Extract the (X, Y) coordinate from the center of the cell holding the provided text.  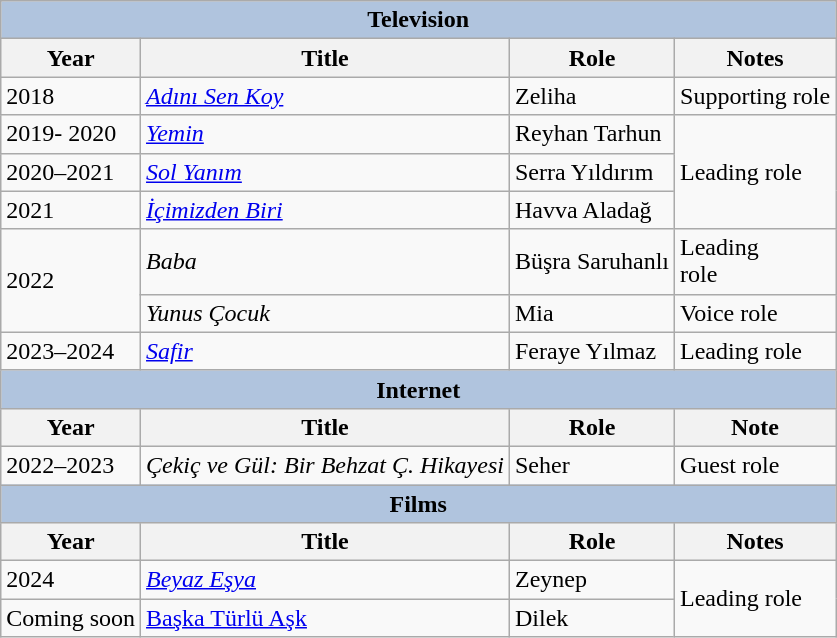
Sol Yanım (326, 172)
2020–2021 (71, 172)
Başka Türlü Aşk (326, 618)
Voice role (756, 313)
Yunus Çocuk (326, 313)
Yemin (326, 134)
Television (418, 20)
Zeliha (592, 96)
Büşra Saruhanlı (592, 262)
2024 (71, 580)
Guest role (756, 465)
Dilek (592, 618)
Note (756, 427)
Reyhan Tarhun (592, 134)
Adını Sen Koy (326, 96)
2023–2024 (71, 351)
İçimizden Biri (326, 210)
Films (418, 503)
Supporting role (756, 96)
Havva Aladağ (592, 210)
2022 (71, 280)
2022–2023 (71, 465)
Mia (592, 313)
2019- 2020 (71, 134)
Çekiç ve Gül: Bir Behzat Ç. Hikayesi (326, 465)
Serra Yıldırım (592, 172)
Beyaz Eşya (326, 580)
Zeynep (592, 580)
Safir (326, 351)
2021 (71, 210)
Leadingrole (756, 262)
Seher (592, 465)
Baba (326, 262)
Feraye Yılmaz (592, 351)
2018 (71, 96)
Coming soon (71, 618)
Internet (418, 389)
